Return the (X, Y) coordinate for the center point of the cell that contains the specified text.  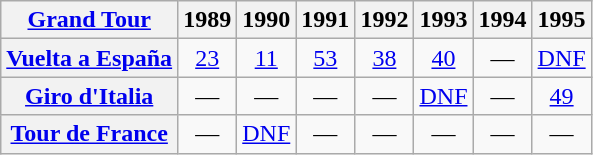
23 (208, 58)
40 (444, 58)
53 (326, 58)
1990 (266, 20)
Tour de France (90, 134)
38 (384, 58)
Vuelta a España (90, 58)
49 (562, 96)
Grand Tour (90, 20)
1994 (502, 20)
Giro d'Italia (90, 96)
1995 (562, 20)
11 (266, 58)
1991 (326, 20)
1989 (208, 20)
1992 (384, 20)
1993 (444, 20)
